Extract the [x, y] coordinate from the center of the cell holding the provided text.  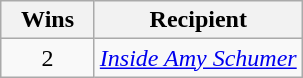
Recipient [198, 20]
Wins [48, 20]
Inside Amy Schumer [198, 58]
2 [48, 58]
